From the cell containing the given text, extract its center point as (X, Y) coordinate. 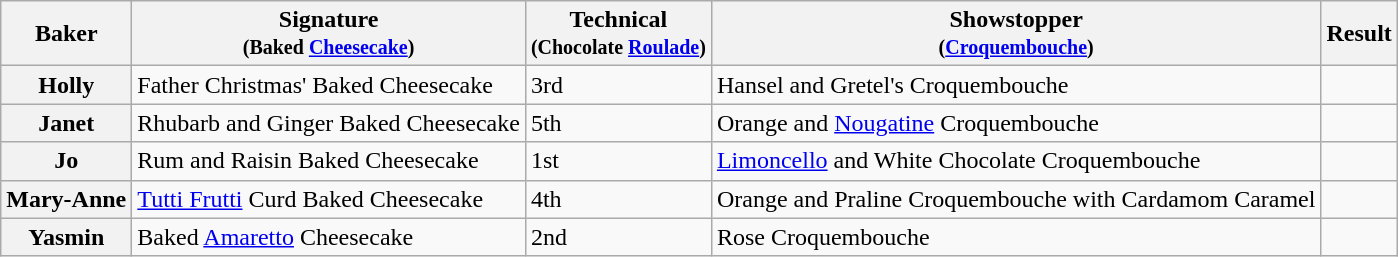
Tutti Frutti Curd Baked Cheesecake (329, 199)
Technical(Chocolate Roulade) (618, 34)
2nd (618, 237)
Janet (66, 123)
Father Christmas' Baked Cheesecake (329, 85)
4th (618, 199)
5th (618, 123)
Orange and Praline Croquembouche with Cardamom Caramel (1016, 199)
Baker (66, 34)
Hansel and Gretel's Croquembouche (1016, 85)
Mary-Anne (66, 199)
Result (1359, 34)
Yasmin (66, 237)
Rum and Raisin Baked Cheesecake (329, 161)
Jo (66, 161)
1st (618, 161)
Baked Amaretto Cheesecake (329, 237)
3rd (618, 85)
Limoncello and White Chocolate Croquembouche (1016, 161)
Holly (66, 85)
Signature(Baked Cheesecake) (329, 34)
Orange and Nougatine Croquembouche (1016, 123)
Rose Croquembouche (1016, 237)
Showstopper(Croquembouche) (1016, 34)
Rhubarb and Ginger Baked Cheesecake (329, 123)
